From the cell containing the given text, extract its center point as (x, y) coordinate. 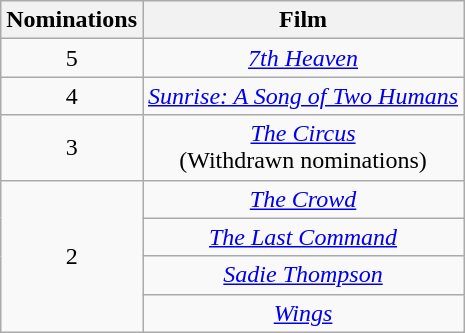
4 (72, 96)
The Last Command (302, 237)
Wings (302, 313)
The Crowd (302, 199)
2 (72, 256)
The Circus(Withdrawn nominations) (302, 148)
Film (302, 20)
7th Heaven (302, 58)
Sunrise: A Song of Two Humans (302, 96)
5 (72, 58)
Nominations (72, 20)
3 (72, 148)
Sadie Thompson (302, 275)
